Provide the (x, y) coordinate of the cell's center where the given text is located.  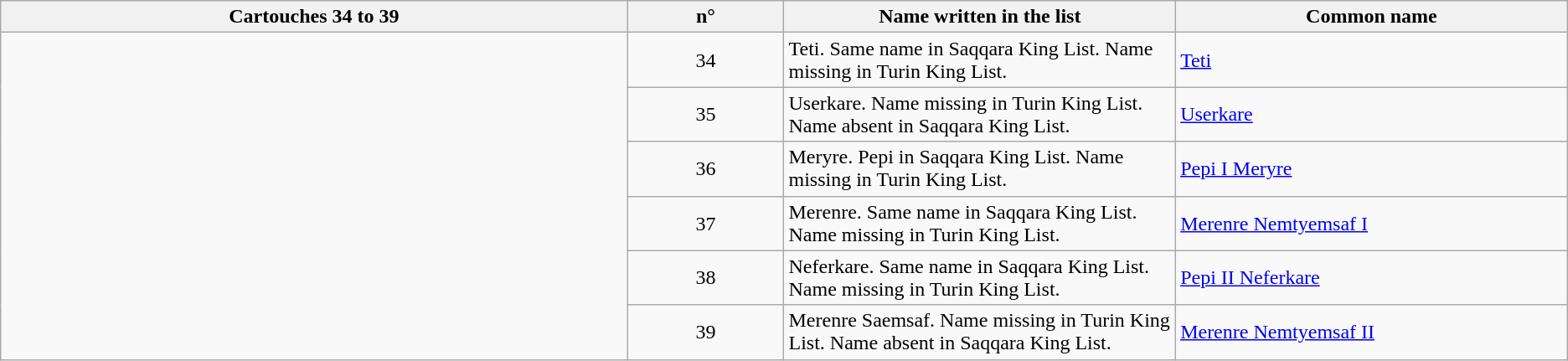
Pepi II Neferkare (1372, 278)
Merenre Nemtyemsaf I (1372, 223)
Pepi I Meryre (1372, 169)
34 (705, 60)
35 (705, 114)
Teti (1372, 60)
Merenre. Same name in Saqqara King List. Name missing in Turin King List. (980, 223)
Merenre Nemtyemsaf II (1372, 332)
Userkare. Name missing in Turin King List. Name absent in Saqqara King List. (980, 114)
37 (705, 223)
Meryre. Pepi in Saqqara King List. Name missing in Turin King List. (980, 169)
Name written in the list (980, 17)
36 (705, 169)
Teti. Same name in Saqqara King List. Name missing in Turin King List. (980, 60)
Common name (1372, 17)
38 (705, 278)
Merenre Saemsaf. Name missing in Turin King List. Name absent in Saqqara King List. (980, 332)
n° (705, 17)
39 (705, 332)
Userkare (1372, 114)
Cartouches 34 to 39 (314, 17)
Neferkare. Same name in Saqqara King List. Name missing in Turin King List. (980, 278)
